Extract the [X, Y] coordinate from the center of the cell holding the provided text.  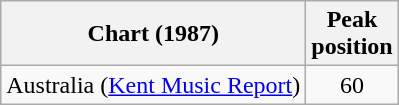
Australia (Kent Music Report) [154, 85]
Peakposition [352, 34]
Chart (1987) [154, 34]
60 [352, 85]
